From the cell containing the given text, extract its center point as (X, Y) coordinate. 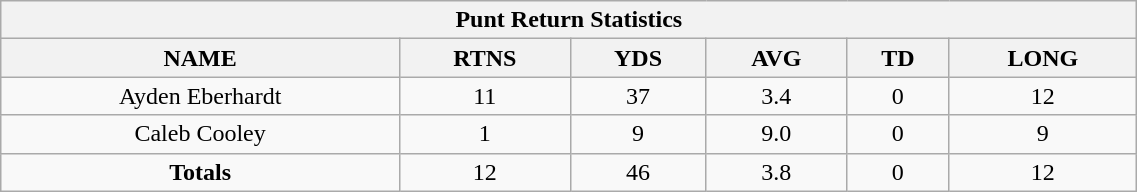
Caleb Cooley (200, 134)
3.8 (776, 172)
3.4 (776, 96)
RTNS (484, 58)
Ayden Eberhardt (200, 96)
46 (638, 172)
11 (484, 96)
NAME (200, 58)
AVG (776, 58)
Totals (200, 172)
1 (484, 134)
TD (898, 58)
YDS (638, 58)
LONG (1043, 58)
9.0 (776, 134)
37 (638, 96)
Punt Return Statistics (569, 20)
